Determine the (x, y) coordinate at the center of the cell enclosing the given text.  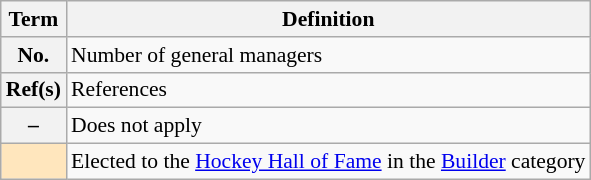
Elected to the Hockey Hall of Fame in the Builder category (328, 162)
Term (34, 19)
No. (34, 55)
Does not apply (328, 126)
Definition (328, 19)
Number of general managers (328, 55)
Ref(s) (34, 90)
– (34, 126)
References (328, 90)
